From the cell containing the given text, extract its center point as [X, Y] coordinate. 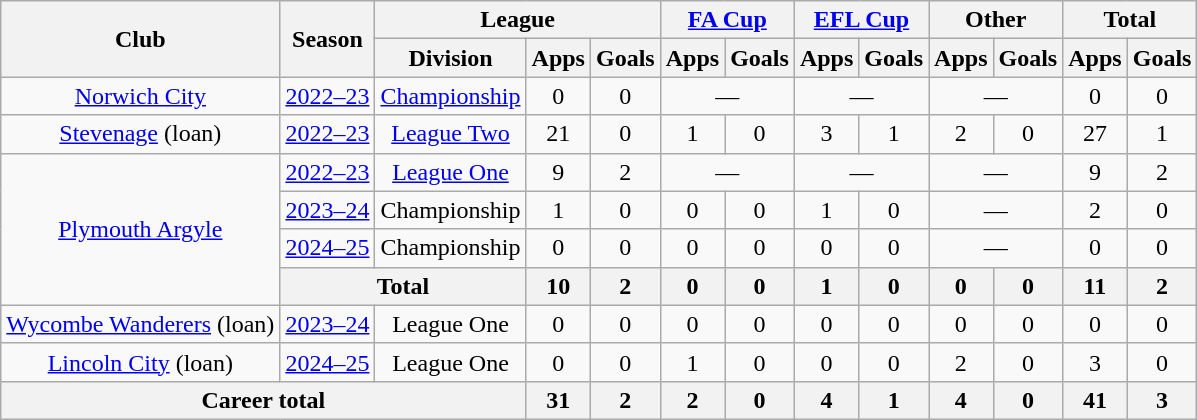
Norwich City [140, 96]
FA Cup [727, 20]
Stevenage (loan) [140, 134]
10 [558, 286]
Other [996, 20]
31 [558, 400]
Career total [264, 400]
Lincoln City (loan) [140, 362]
League [518, 20]
Club [140, 39]
27 [1095, 134]
11 [1095, 286]
League Two [450, 134]
41 [1095, 400]
Division [450, 58]
Season [328, 39]
Wycombe Wanderers (loan) [140, 324]
EFL Cup [861, 20]
Plymouth Argyle [140, 229]
21 [558, 134]
